Capture the cell that displays the provided text and extract its [x, y] central coordinate. 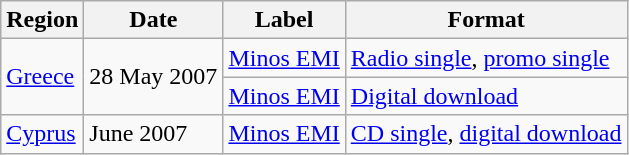
Label [284, 20]
Cyprus [42, 134]
Radio single, promo single [486, 58]
Format [486, 20]
CD single, digital download [486, 134]
Date [154, 20]
28 May 2007 [154, 77]
June 2007 [154, 134]
Greece [42, 77]
Digital download [486, 96]
Region [42, 20]
